Locate the cell with the specified text and output its (X, Y) center coordinate. 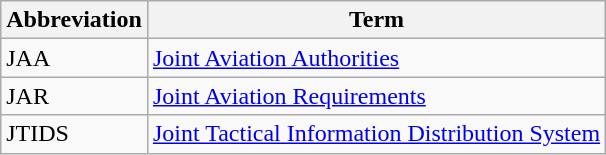
JAR (74, 96)
Abbreviation (74, 20)
Term (376, 20)
Joint Tactical Information Distribution System (376, 134)
JTIDS (74, 134)
Joint Aviation Authorities (376, 58)
JAA (74, 58)
Joint Aviation Requirements (376, 96)
